For the text-containing cell, return its midpoint in [x, y] coordinate format. 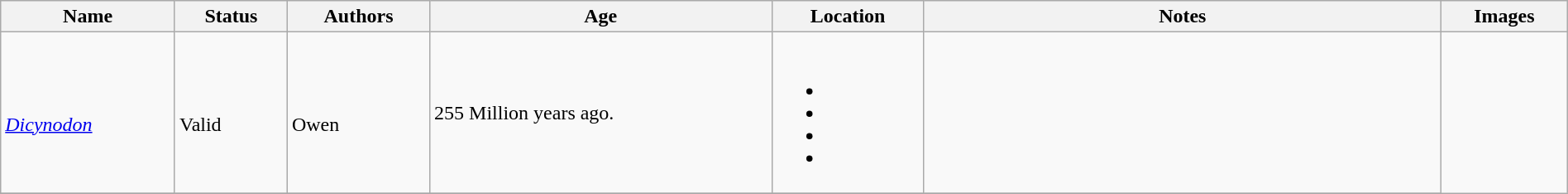
Age [600, 17]
Name [88, 17]
Valid [231, 113]
255 Million years ago. [600, 113]
Notes [1183, 17]
Status [231, 17]
Location [848, 17]
Dicynodon [88, 113]
Owen [358, 113]
Images [1503, 17]
Authors [358, 17]
